Identify which cell holds the provided text, then report its (x, y) central coordinate. 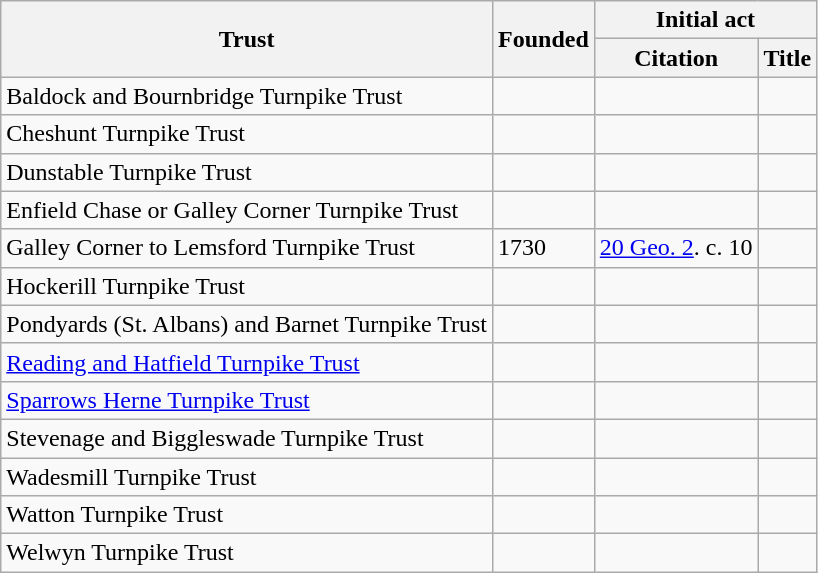
Watton Turnpike Trust (247, 515)
Wadesmill Turnpike Trust (247, 477)
20 Geo. 2. c. 10 (676, 248)
1730 (544, 248)
Welwyn Turnpike Trust (247, 553)
Citation (676, 58)
Baldock and Bournbridge Turnpike Trust (247, 96)
Hockerill Turnpike Trust (247, 286)
Galley Corner to Lemsford Turnpike Trust (247, 248)
Pondyards (St. Albans) and Barnet Turnpike Trust (247, 324)
Initial act (705, 20)
Cheshunt Turnpike Trust (247, 134)
Enfield Chase or Galley Corner Turnpike Trust (247, 210)
Reading and Hatfield Turnpike Trust (247, 362)
Trust (247, 39)
Founded (544, 39)
Sparrows Herne Turnpike Trust (247, 400)
Dunstable Turnpike Trust (247, 172)
Title (788, 58)
Stevenage and Biggleswade Turnpike Trust (247, 438)
